Return (x, y) of the center of cell containing provided text 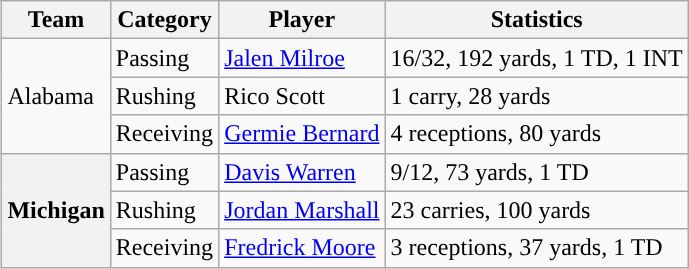
Rico Scott (302, 96)
Statistics (536, 20)
Jalen Milroe (302, 58)
1 carry, 28 yards (536, 96)
Fredrick Moore (302, 248)
Team (56, 20)
Category (164, 20)
9/12, 73 yards, 1 TD (536, 172)
16/32, 192 yards, 1 TD, 1 INT (536, 58)
3 receptions, 37 yards, 1 TD (536, 248)
Alabama (56, 96)
Player (302, 20)
23 carries, 100 yards (536, 210)
Davis Warren (302, 172)
Germie Bernard (302, 134)
Jordan Marshall (302, 210)
Michigan (56, 210)
4 receptions, 80 yards (536, 134)
